Find where the given text appears and provide that cell's center as (X, Y) coordinate. 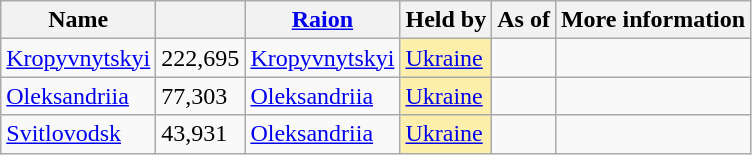
Held by (446, 20)
Name (78, 20)
77,303 (200, 96)
As of (524, 20)
More information (652, 20)
Raion (322, 20)
Svitlovodsk (78, 134)
222,695 (200, 58)
43,931 (200, 134)
